For the text-containing cell, return its midpoint in [X, Y] coordinate format. 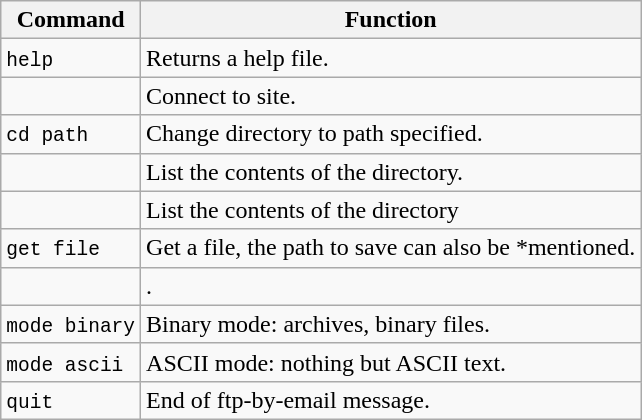
Function [391, 20]
ASCII mode: nothing but ASCII text. [391, 362]
List the contents of the directory [391, 210]
End of ftp-by-email message. [391, 400]
cd path [71, 134]
quit [71, 400]
List the contents of the directory. [391, 172]
Change directory to path specified. [391, 134]
Get a file, the path to save can also be *mentioned. [391, 248]
. [391, 286]
help [71, 58]
get file [71, 248]
Binary mode: archives, binary files. [391, 324]
mode ascii [71, 362]
Returns a help file. [391, 58]
Connect to site. [391, 96]
mode binary [71, 324]
Command [71, 20]
